Pinpoint the cell where the given text exists, returning its (X, Y) midpoint coordinate. 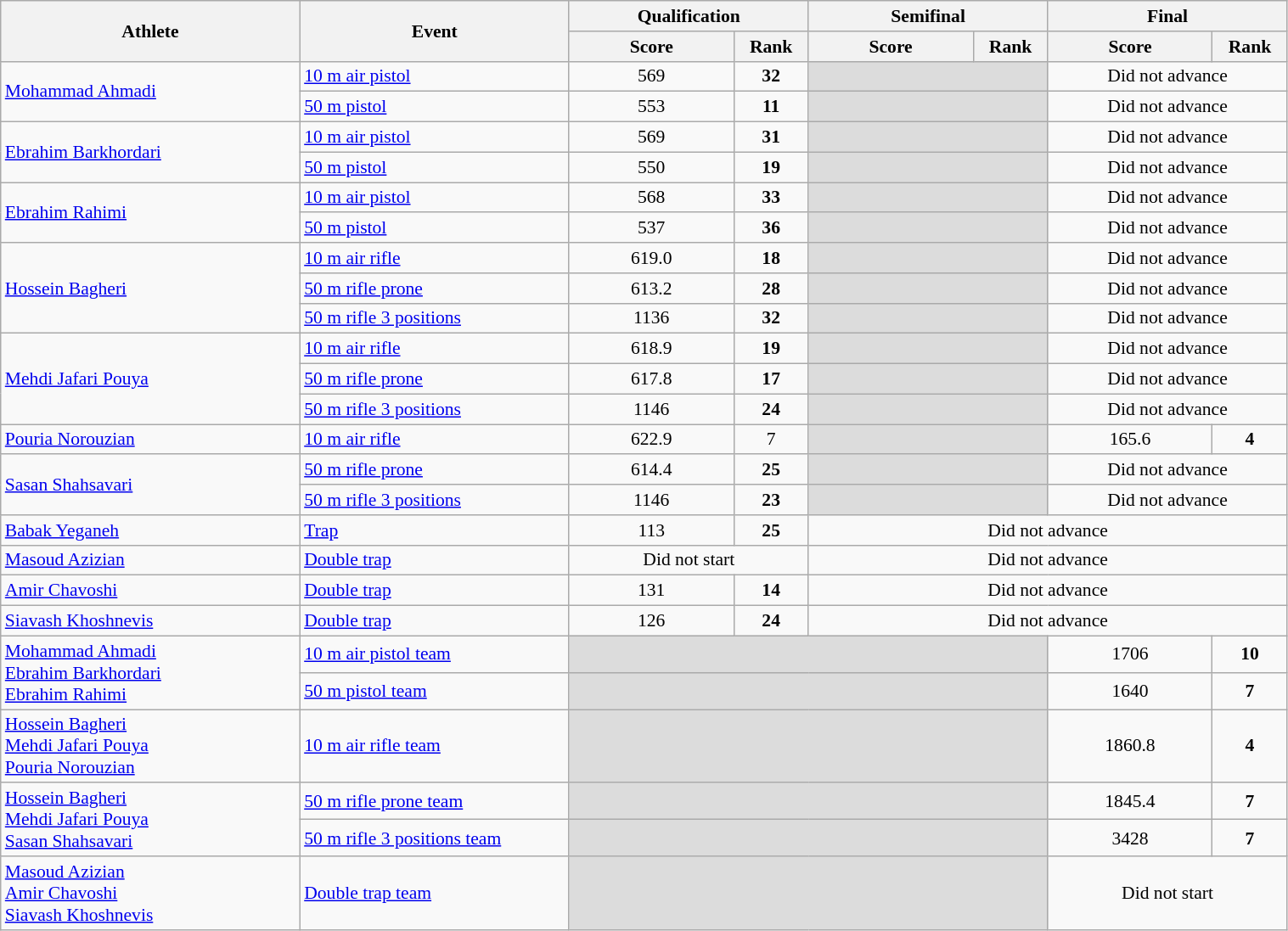
Ebrahim Rahimi (150, 212)
Siavash Khoshnevis (150, 621)
50 m rifle 3 positions team (435, 838)
36 (771, 228)
Babak Yeganeh (150, 530)
Qualification (689, 16)
Mehdi Jafari Pouya (150, 379)
Hossein BagheriMehdi Jafari PouyaPouria Norouzian (150, 747)
613.2 (651, 289)
131 (651, 591)
553 (651, 107)
1640 (1130, 691)
10 (1250, 653)
50 m rifle prone team (435, 801)
617.8 (651, 379)
31 (771, 137)
537 (651, 228)
Ebrahim Barkhordari (150, 153)
165.6 (1130, 440)
10 m air pistol team (435, 653)
50 m pistol team (435, 691)
10 m air rifle team (435, 747)
Mohammad AhmadiEbrahim BarkhordariEbrahim Rahimi (150, 672)
Masoud AzizianAmir ChavoshiSiavash Khoshnevis (150, 893)
Semifinal (928, 16)
1136 (651, 318)
1860.8 (1130, 747)
550 (651, 167)
17 (771, 379)
568 (651, 198)
23 (771, 500)
614.4 (651, 470)
Masoud Azizian (150, 560)
Hossein Bagheri (150, 289)
Hossein BagheriMehdi Jafari PouyaSasan Shahsavari (150, 820)
618.9 (651, 349)
Amir Chavoshi (150, 591)
Athlete (150, 31)
28 (771, 289)
Final (1167, 16)
Trap (435, 530)
1845.4 (1130, 801)
18 (771, 258)
619.0 (651, 258)
Sasan Shahsavari (150, 485)
Mohammad Ahmadi (150, 92)
Double trap team (435, 893)
Pouria Norouzian (150, 440)
126 (651, 621)
11 (771, 107)
14 (771, 591)
3428 (1130, 838)
33 (771, 198)
113 (651, 530)
1706 (1130, 653)
622.9 (651, 440)
Event (435, 31)
